Detect which cell encompasses the target text, then output its (x, y) center coordinate. 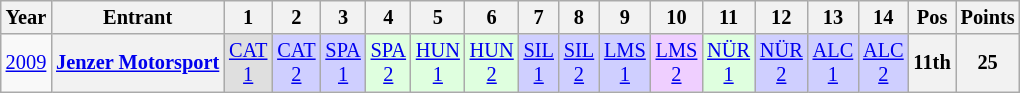
CAT2 (296, 63)
NÜR1 (728, 63)
2 (296, 17)
HUN2 (492, 63)
4 (388, 17)
Entrant (138, 17)
Year (26, 17)
LMS2 (677, 63)
3 (342, 17)
10 (677, 17)
NÜR2 (782, 63)
SPA1 (342, 63)
Points (988, 17)
25 (988, 63)
2009 (26, 63)
HUN1 (438, 63)
11th (932, 63)
9 (625, 17)
ALC2 (883, 63)
CAT1 (248, 63)
ALC1 (833, 63)
6 (492, 17)
Pos (932, 17)
SIL2 (579, 63)
14 (883, 17)
LMS1 (625, 63)
SPA2 (388, 63)
1 (248, 17)
SIL1 (539, 63)
5 (438, 17)
8 (579, 17)
7 (539, 17)
12 (782, 17)
Jenzer Motorsport (138, 63)
11 (728, 17)
13 (833, 17)
